Scan for the cell matching the given text and deliver its (x, y) coordinate at center. 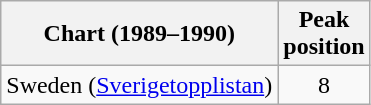
Sweden (Sverigetopplistan) (140, 85)
8 (324, 85)
Chart (1989–1990) (140, 34)
Peakposition (324, 34)
